Search for the cell housing the specified text and yield its (x, y) center coordinate. 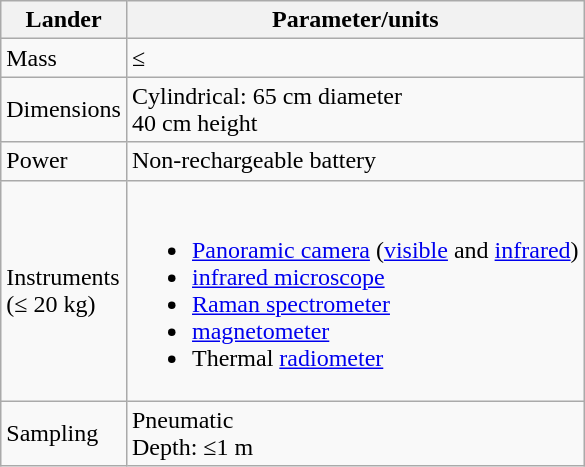
Mass (64, 58)
Lander (64, 20)
Instruments(≤ 20 kg) (64, 290)
PneumaticDepth: ≤1 m (355, 434)
Cylindrical: 65 cm diameter40 cm height (355, 110)
Non-rechargeable battery (355, 161)
Sampling (64, 434)
≤ (355, 58)
Panoramic camera (visible and infrared)infrared microscopeRaman spectrometermagnetometerThermal radiometer (355, 290)
Parameter/units (355, 20)
Dimensions (64, 110)
Power (64, 161)
